Extract the (x, y) coordinate from the center of the cell holding the provided text.  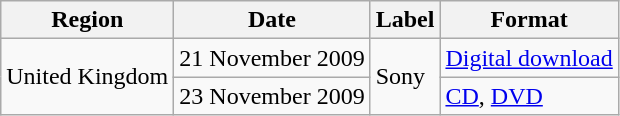
Sony (405, 77)
Format (529, 20)
21 November 2009 (272, 58)
Label (405, 20)
23 November 2009 (272, 96)
CD, DVD (529, 96)
Digital download (529, 58)
Region (88, 20)
Date (272, 20)
United Kingdom (88, 77)
